Pinpoint the cell where the given text exists, returning its [x, y] midpoint coordinate. 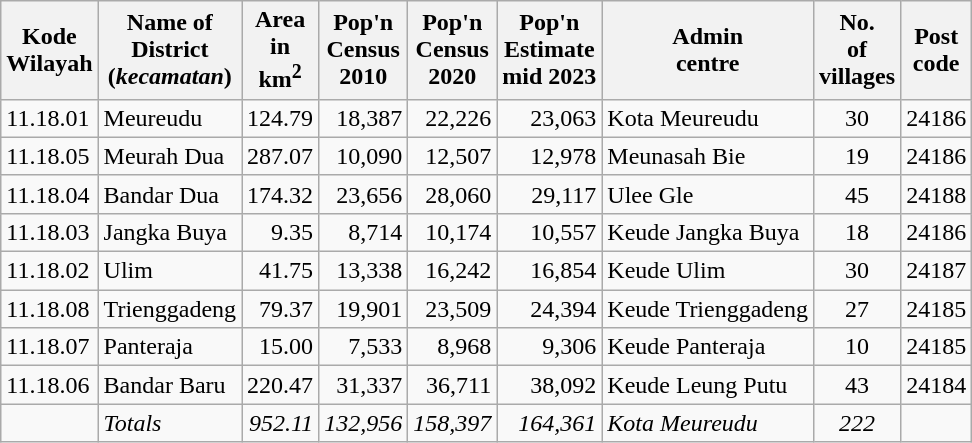
31,337 [364, 385]
222 [858, 423]
220.47 [280, 385]
24188 [936, 194]
Totals [170, 423]
11.18.08 [50, 309]
132,956 [364, 423]
23,063 [550, 118]
23,656 [364, 194]
Pop'nEstimatemid 2023 [550, 50]
24,394 [550, 309]
10,557 [550, 232]
13,338 [364, 271]
174.32 [280, 194]
Keude Ulim [708, 271]
9.35 [280, 232]
Trienggadeng [170, 309]
Bandar Dua [170, 194]
158,397 [452, 423]
41.75 [280, 271]
Jangka Buya [170, 232]
Keude Panteraja [708, 347]
23,509 [452, 309]
45 [858, 194]
Meurah Dua [170, 156]
Meureudu [170, 118]
Pop'nCensus2020 [452, 50]
15.00 [280, 347]
7,533 [364, 347]
12,978 [550, 156]
19 [858, 156]
24187 [936, 271]
Keude Trienggadeng [708, 309]
10,090 [364, 156]
16,854 [550, 271]
No. ofvillages [858, 50]
9,306 [550, 347]
11.18.04 [50, 194]
24184 [936, 385]
28,060 [452, 194]
952.11 [280, 423]
8,714 [364, 232]
Keude Jangka Buya [708, 232]
27 [858, 309]
Admin centre [708, 50]
Area in km2 [280, 50]
10,174 [452, 232]
Pop'nCensus2010 [364, 50]
Keude Leung Putu [708, 385]
Panteraja [170, 347]
11.18.02 [50, 271]
287.07 [280, 156]
11.18.07 [50, 347]
11.18.03 [50, 232]
164,361 [550, 423]
11.18.05 [50, 156]
124.79 [280, 118]
11.18.06 [50, 385]
79.37 [280, 309]
8,968 [452, 347]
36,711 [452, 385]
Meunasah Bie [708, 156]
Name ofDistrict(kecamatan) [170, 50]
12,507 [452, 156]
18 [858, 232]
Bandar Baru [170, 385]
22,226 [452, 118]
19,901 [364, 309]
11.18.01 [50, 118]
16,242 [452, 271]
Ulee Gle [708, 194]
Ulim [170, 271]
KodeWilayah [50, 50]
18,387 [364, 118]
10 [858, 347]
38,092 [550, 385]
Postcode [936, 50]
43 [858, 385]
29,117 [550, 194]
